Determine the (X, Y) coordinate at the center of the cell enclosing the given text.  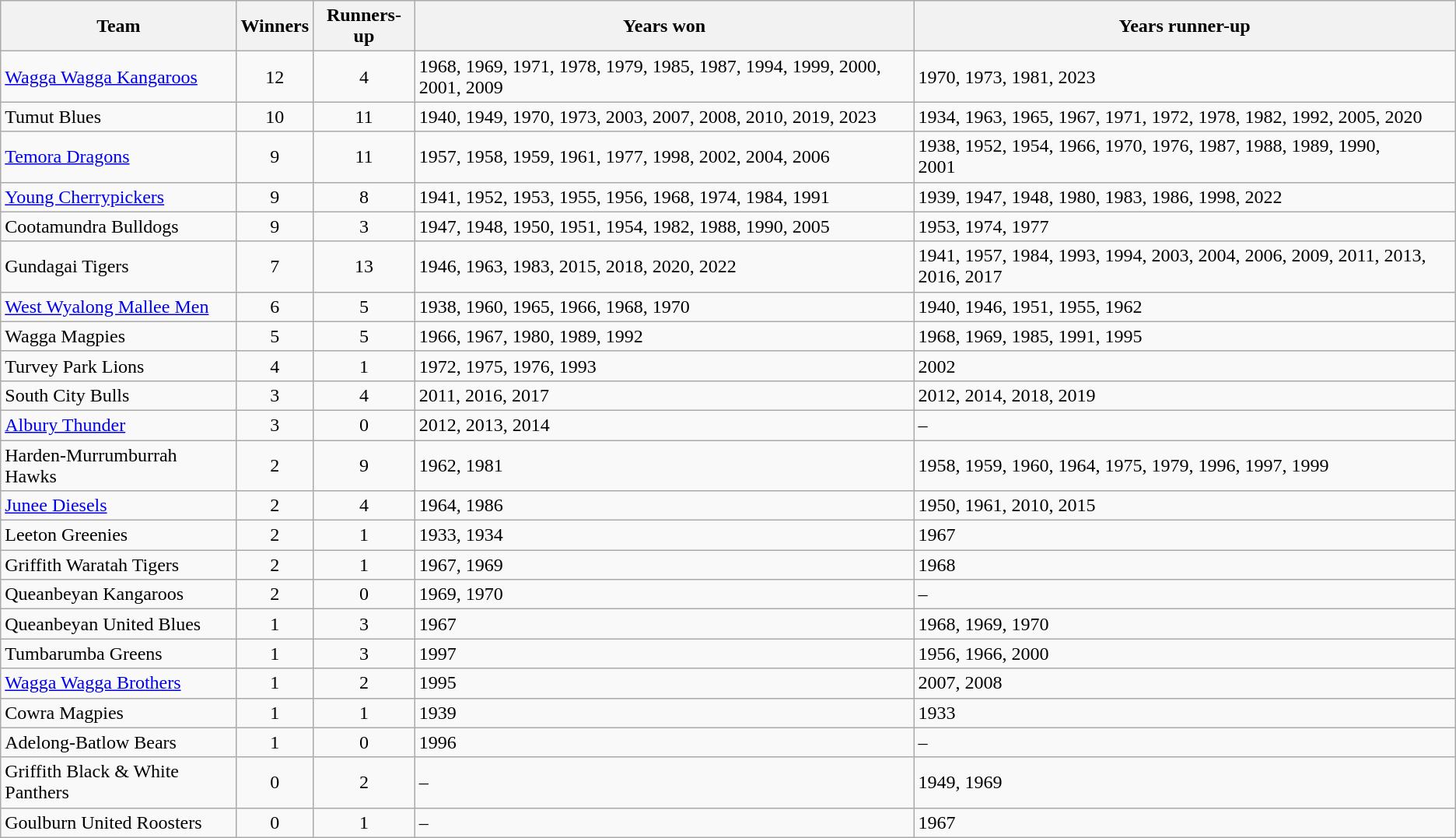
1962, 1981 (664, 465)
Junee Diesels (118, 506)
2007, 2008 (1185, 683)
1953, 1974, 1977 (1185, 226)
1947, 1948, 1950, 1951, 1954, 1982, 1988, 1990, 2005 (664, 226)
Wagga Wagga Brothers (118, 683)
Gundagai Tigers (118, 266)
1939, 1947, 1948, 1980, 1983, 1986, 1998, 2022 (1185, 197)
Harden-Murrumburrah Hawks (118, 465)
1938, 1960, 1965, 1966, 1968, 1970 (664, 307)
8 (364, 197)
Queanbeyan Kangaroos (118, 594)
Leeton Greenies (118, 535)
Cowra Magpies (118, 713)
1933 (1185, 713)
1966, 1967, 1980, 1989, 1992 (664, 336)
Turvey Park Lions (118, 366)
1996 (664, 742)
1972, 1975, 1976, 1993 (664, 366)
South City Bulls (118, 395)
1938, 1952, 1954, 1966, 1970, 1976, 1987, 1988, 1989, 1990,2001 (1185, 157)
1957, 1958, 1959, 1961, 1977, 1998, 2002, 2004, 2006 (664, 157)
Goulburn United Roosters (118, 822)
1958, 1959, 1960, 1964, 1975, 1979, 1996, 1997, 1999 (1185, 465)
1969, 1970 (664, 594)
13 (364, 266)
Cootamundra Bulldogs (118, 226)
1964, 1986 (664, 506)
Temora Dragons (118, 157)
2012, 2013, 2014 (664, 425)
6 (275, 307)
1941, 1957, 1984, 1993, 1994, 2003, 2004, 2006, 2009, 2011, 2013, 2016, 2017 (1185, 266)
Griffith Waratah Tigers (118, 565)
10 (275, 117)
1997 (664, 654)
12 (275, 76)
1968 (1185, 565)
1967, 1969 (664, 565)
2012, 2014, 2018, 2019 (1185, 395)
1940, 1949, 1970, 1973, 2003, 2007, 2008, 2010, 2019, 2023 (664, 117)
1940, 1946, 1951, 1955, 1962 (1185, 307)
1946, 1963, 1983, 2015, 2018, 2020, 2022 (664, 266)
1970, 1973, 1981, 2023 (1185, 76)
Runners-up (364, 26)
Griffith Black & White Panthers (118, 783)
Wagga Magpies (118, 336)
Wagga Wagga Kangaroos (118, 76)
2011, 2016, 2017 (664, 395)
1968, 1969, 1985, 1991, 1995 (1185, 336)
Young Cherrypickers (118, 197)
Years won (664, 26)
Tumut Blues (118, 117)
2002 (1185, 366)
1956, 1966, 2000 (1185, 654)
7 (275, 266)
1968, 1969, 1970 (1185, 624)
Adelong-Batlow Bears (118, 742)
1941, 1952, 1953, 1955, 1956, 1968, 1974, 1984, 1991 (664, 197)
1968, 1969, 1971, 1978, 1979, 1985, 1987, 1994, 1999, 2000, 2001, 2009 (664, 76)
1933, 1934 (664, 535)
Winners (275, 26)
Years runner-up (1185, 26)
Tumbarumba Greens (118, 654)
West Wyalong Mallee Men (118, 307)
Queanbeyan United Blues (118, 624)
1949, 1969 (1185, 783)
Albury Thunder (118, 425)
1934, 1963, 1965, 1967, 1971, 1972, 1978, 1982, 1992, 2005, 2020 (1185, 117)
1995 (664, 683)
1950, 1961, 2010, 2015 (1185, 506)
1939 (664, 713)
Team (118, 26)
